Search for the cell housing the specified text and yield its (X, Y) center coordinate. 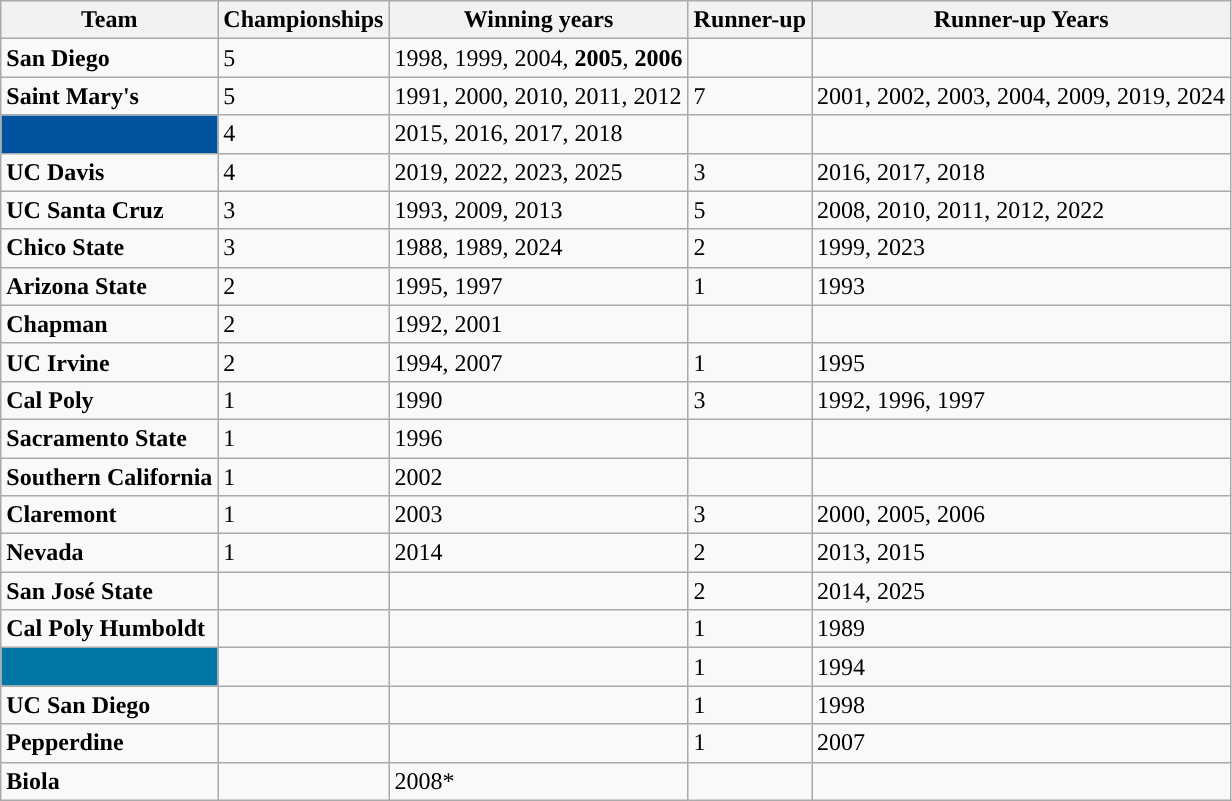
1992, 2001 (538, 324)
2008, 2010, 2011, 2012, 2022 (1022, 210)
Winning years (538, 20)
UC Irvine (110, 362)
1994, 2007 (538, 362)
1993, 2009, 2013 (538, 210)
San José State (110, 591)
1991, 2000, 2010, 2011, 2012 (538, 96)
1995 (1022, 362)
Chapman (110, 324)
2000, 2005, 2006 (1022, 515)
1998 (1022, 705)
UC Davis (110, 172)
Championships (304, 20)
7 (750, 96)
Claremont (110, 515)
2014 (538, 553)
1988, 1989, 2024 (538, 248)
1992, 1996, 1997 (1022, 400)
UC San Diego (110, 705)
Runner-up (750, 20)
Cal Poly Humboldt (110, 629)
2016, 2017, 2018 (1022, 172)
2015, 2016, 2017, 2018 (538, 134)
UC Santa Cruz (110, 210)
Biola (110, 781)
2019, 2022, 2023, 2025 (538, 172)
1989 (1022, 629)
Cal Poly (110, 400)
2003 (538, 515)
Sacramento State (110, 438)
Arizona State (110, 286)
1996 (538, 438)
2007 (1022, 743)
Pepperdine (110, 743)
Runner-up Years (1022, 20)
2014, 2025 (1022, 591)
2002 (538, 477)
Chico State (110, 248)
Saint Mary's (110, 96)
1998, 1999, 2004, 2005, 2006 (538, 58)
1994 (1022, 667)
1993 (1022, 286)
2013, 2015 (1022, 553)
1995, 1997 (538, 286)
1999, 2023 (1022, 248)
1990 (538, 400)
Nevada (110, 553)
Team (110, 20)
Southern California (110, 477)
2001, 2002, 2003, 2004, 2009, 2019, 2024 (1022, 96)
San Diego (110, 58)
2008* (538, 781)
